For the text-containing cell, return its midpoint in [x, y] coordinate format. 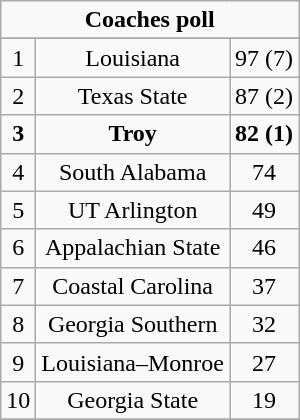
Texas State [133, 96]
South Alabama [133, 172]
27 [264, 362]
87 (2) [264, 96]
37 [264, 286]
97 (7) [264, 58]
1 [18, 58]
Coastal Carolina [133, 286]
3 [18, 134]
10 [18, 400]
7 [18, 286]
5 [18, 210]
Louisiana–Monroe [133, 362]
Louisiana [133, 58]
4 [18, 172]
Appalachian State [133, 248]
2 [18, 96]
32 [264, 324]
UT Arlington [133, 210]
49 [264, 210]
19 [264, 400]
Georgia State [133, 400]
8 [18, 324]
Coaches poll [150, 20]
46 [264, 248]
6 [18, 248]
Georgia Southern [133, 324]
74 [264, 172]
9 [18, 362]
Troy [133, 134]
82 (1) [264, 134]
